Pinpoint the cell where the given text exists, returning its [X, Y] midpoint coordinate. 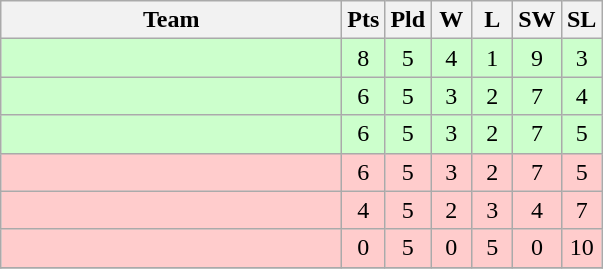
Pts [364, 20]
W [452, 20]
SW [537, 20]
SL [582, 20]
9 [537, 58]
1 [492, 58]
Team [172, 20]
8 [364, 58]
Pld [408, 20]
10 [582, 248]
L [492, 20]
